From the cell containing the given text, extract its center point as [X, Y] coordinate. 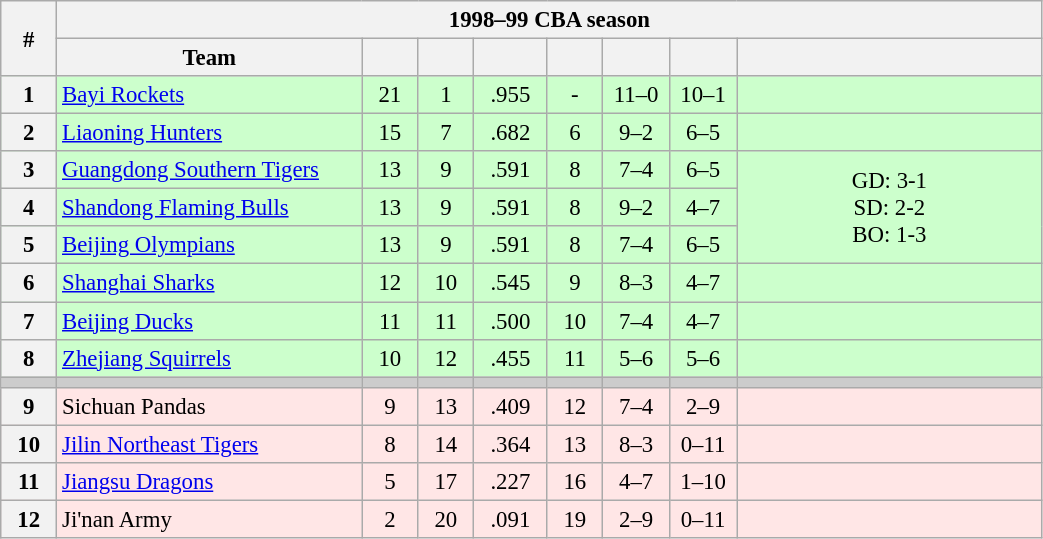
Shandong Flaming Bulls [210, 208]
Team [210, 58]
.682 [510, 133]
# [29, 38]
Beijing Ducks [210, 321]
Beijing Olympians [210, 245]
.500 [510, 321]
Jiangsu Dragons [210, 482]
20 [446, 519]
10–1 [702, 95]
Zhejiang Squirrels [210, 358]
Liaoning Hunters [210, 133]
.364 [510, 444]
Guangdong Southern Tigers [210, 170]
1998–99 CBA season [550, 20]
15 [390, 133]
16 [575, 482]
GD: 3-1SD: 2-2BO: 1-3 [890, 208]
.409 [510, 406]
14 [446, 444]
4 [29, 208]
Ji'nan Army [210, 519]
19 [575, 519]
.091 [510, 519]
11–0 [636, 95]
- [575, 95]
Shanghai Sharks [210, 283]
Bayi Rockets [210, 95]
.455 [510, 358]
.545 [510, 283]
Jilin Northeast Tigers [210, 444]
21 [390, 95]
Sichuan Pandas [210, 406]
3 [29, 170]
.955 [510, 95]
17 [446, 482]
.227 [510, 482]
1–10 [702, 482]
